Pinpoint the cell where the given text exists, returning its (x, y) midpoint coordinate. 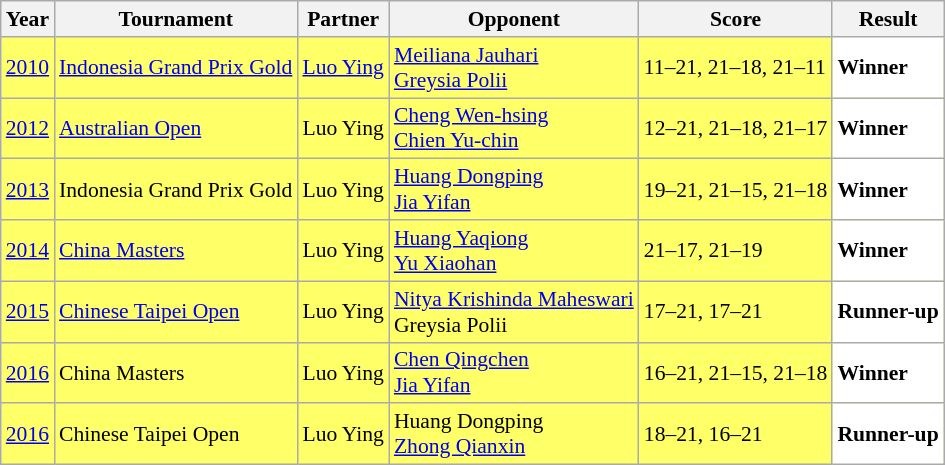
Nitya Krishinda Maheswari Greysia Polii (514, 312)
16–21, 21–15, 21–18 (736, 372)
Chen Qingchen Jia Yifan (514, 372)
2014 (28, 250)
18–21, 16–21 (736, 434)
19–21, 21–15, 21–18 (736, 190)
Meiliana Jauhari Greysia Polii (514, 68)
12–21, 21–18, 21–17 (736, 128)
Huang Yaqiong Yu Xiaohan (514, 250)
11–21, 21–18, 21–11 (736, 68)
Cheng Wen-hsing Chien Yu-chin (514, 128)
Partner (342, 19)
17–21, 17–21 (736, 312)
Result (888, 19)
21–17, 21–19 (736, 250)
2012 (28, 128)
Tournament (176, 19)
2010 (28, 68)
2015 (28, 312)
Score (736, 19)
Huang Dongping Zhong Qianxin (514, 434)
Australian Open (176, 128)
Huang Dongping Jia Yifan (514, 190)
Year (28, 19)
2013 (28, 190)
Opponent (514, 19)
